Locate the cell with the specified text and output its (x, y) center coordinate. 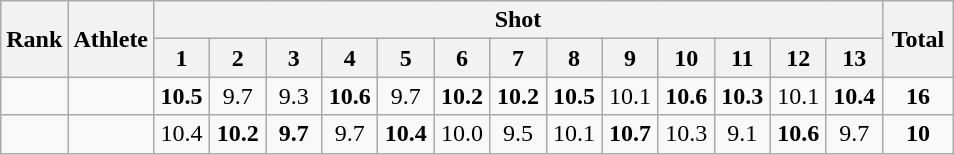
12 (798, 58)
Shot (518, 20)
9.1 (742, 134)
10.0 (462, 134)
Athlete (111, 39)
1 (182, 58)
6 (462, 58)
Total (918, 39)
9 (630, 58)
13 (854, 58)
4 (350, 58)
11 (742, 58)
5 (406, 58)
9.5 (518, 134)
Rank (34, 39)
3 (294, 58)
10.7 (630, 134)
7 (518, 58)
16 (918, 96)
8 (574, 58)
9.3 (294, 96)
2 (238, 58)
